Extract the (X, Y) coordinate from the center of the cell holding the provided text.  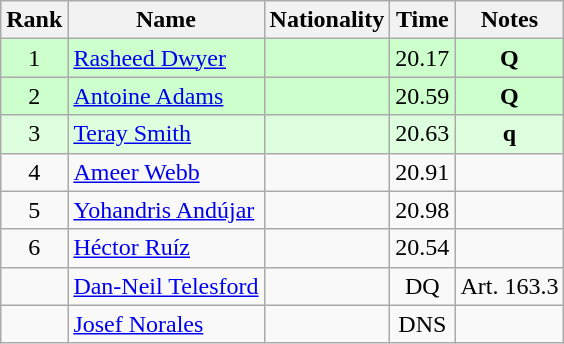
4 (34, 172)
20.63 (422, 134)
Ameer Webb (166, 172)
Héctor Ruíz (166, 248)
Time (422, 20)
Dan-Neil Telesford (166, 286)
Name (166, 20)
20.54 (422, 248)
Nationality (327, 20)
Rank (34, 20)
Rasheed Dwyer (166, 58)
Teray Smith (166, 134)
Art. 163.3 (510, 286)
Josef Norales (166, 324)
DQ (422, 286)
20.98 (422, 210)
20.59 (422, 96)
5 (34, 210)
6 (34, 248)
q (510, 134)
Notes (510, 20)
2 (34, 96)
DNS (422, 324)
1 (34, 58)
20.91 (422, 172)
Yohandris Andújar (166, 210)
Antoine Adams (166, 96)
3 (34, 134)
20.17 (422, 58)
